Provide the (X, Y) coordinate of the cell's center where the given text is located.  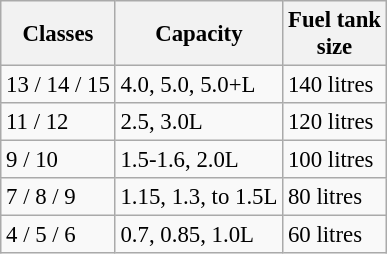
0.7, 0.85, 1.0L (199, 235)
60 litres (335, 235)
7 / 8 / 9 (58, 197)
4 / 5 / 6 (58, 235)
80 litres (335, 197)
Fuel tank size (335, 34)
Capacity (199, 34)
9 / 10 (58, 160)
100 litres (335, 160)
4.0, 5.0, 5.0+L (199, 85)
1.5-1.6, 2.0L (199, 160)
Classes (58, 34)
11 / 12 (58, 122)
1.15, 1.3, to 1.5L (199, 197)
120 litres (335, 122)
2.5, 3.0L (199, 122)
140 litres (335, 85)
13 / 14 / 15 (58, 85)
